Pinpoint the cell where the given text exists, returning its (X, Y) midpoint coordinate. 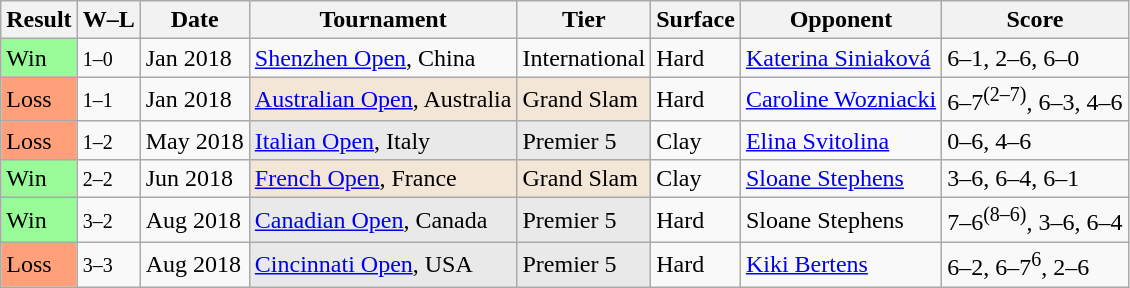
Italian Open, Italy (383, 140)
Kiki Bertens (840, 264)
3–3 (108, 264)
0–6, 4–6 (1035, 140)
Tournament (383, 20)
1–1 (108, 100)
Date (194, 20)
W–L (108, 20)
3–2 (108, 220)
Score (1035, 20)
6–2, 6–76, 2–6 (1035, 264)
6–1, 2–6, 6–0 (1035, 58)
7–6(8–6), 3–6, 6–4 (1035, 220)
1–0 (108, 58)
Shenzhen Open, China (383, 58)
Canadian Open, Canada (383, 220)
French Open, France (383, 178)
Result (39, 20)
2–2 (108, 178)
Tier (584, 20)
6–7(2–7), 6–3, 4–6 (1035, 100)
International (584, 58)
Elina Svitolina (840, 140)
3–6, 6–4, 6–1 (1035, 178)
Surface (696, 20)
Caroline Wozniacki (840, 100)
Cincinnati Open, USA (383, 264)
1–2 (108, 140)
Australian Open, Australia (383, 100)
Katerina Siniaková (840, 58)
Opponent (840, 20)
Jun 2018 (194, 178)
May 2018 (194, 140)
